From the cell containing the given text, extract its center point as [X, Y] coordinate. 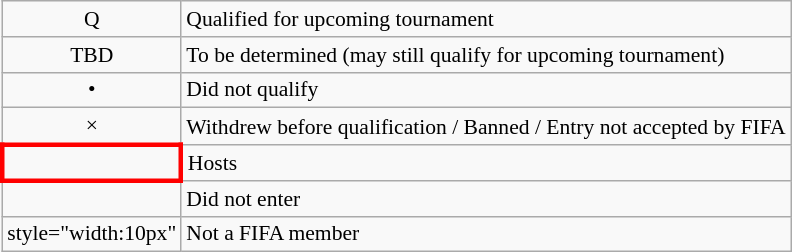
Withdrew before qualification / Banned / Entry not accepted by FIFA [486, 126]
To be determined (may still qualify for upcoming tournament) [486, 55]
Did not qualify [486, 90]
TBD [92, 55]
Q [92, 19]
× [92, 126]
Hosts [486, 163]
Qualified for upcoming tournament [486, 19]
Did not enter [486, 199]
• [92, 90]
style="width:10px" [92, 234]
Not a FIFA member [486, 234]
